Pinpoint the cell where the given text exists, returning its (X, Y) midpoint coordinate. 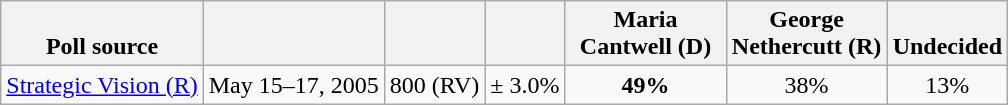
49% (646, 85)
Strategic Vision (R) (102, 85)
MariaCantwell (D) (646, 34)
± 3.0% (525, 85)
13% (947, 85)
38% (806, 85)
Undecided (947, 34)
800 (RV) (434, 85)
GeorgeNethercutt (R) (806, 34)
May 15–17, 2005 (294, 85)
Poll source (102, 34)
